Return [x, y] of the center of cell containing provided text 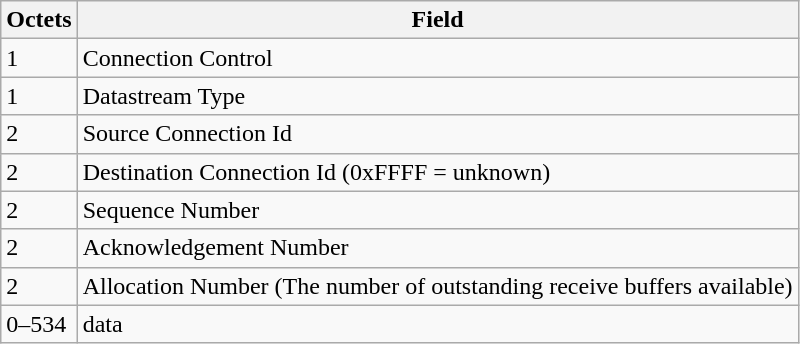
Octets [39, 20]
Sequence Number [438, 210]
Acknowledgement Number [438, 248]
0–534 [39, 324]
Allocation Number (The number of outstanding receive buffers available) [438, 286]
Destination Connection Id (0xFFFF = unknown) [438, 172]
Source Connection Id [438, 134]
data [438, 324]
Datastream Type [438, 96]
Connection Control [438, 58]
Field [438, 20]
